For the text-containing cell, return its midpoint in [X, Y] coordinate format. 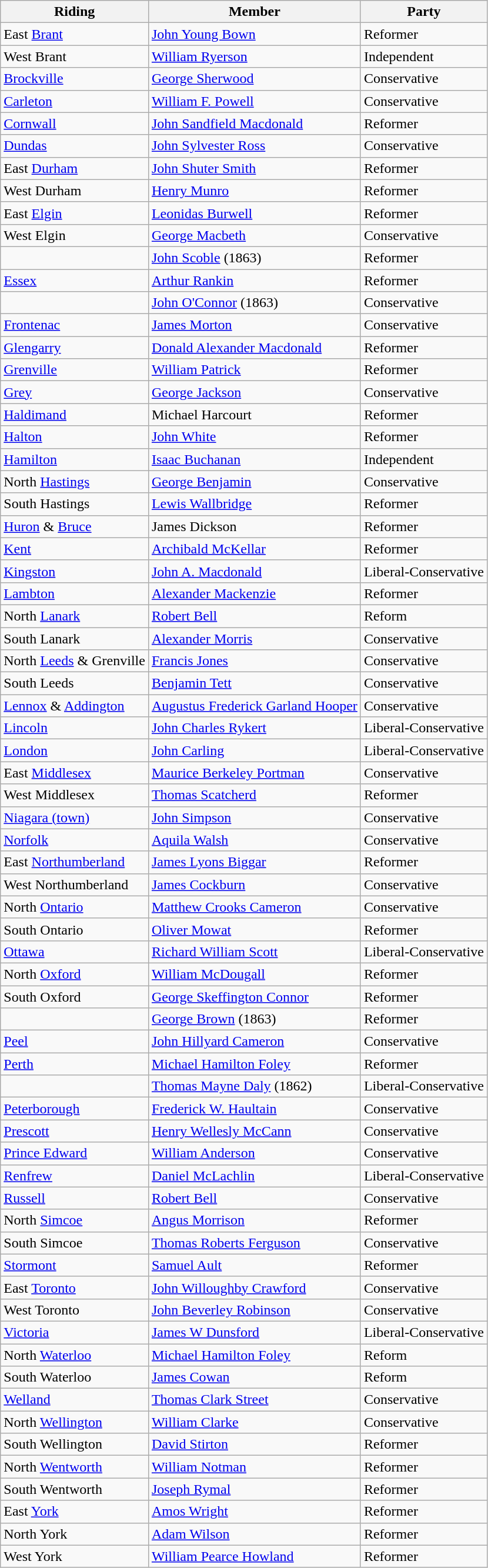
Riding [75, 12]
Lambton [75, 593]
Carleton [75, 101]
George Sherwood [254, 79]
William Notman [254, 1467]
Haldimand [75, 415]
West Toronto [75, 1310]
George Jackson [254, 392]
South Simcoe [75, 1243]
John A. Macdonald [254, 571]
George Macbeth [254, 235]
West York [75, 1556]
North Oxford [75, 974]
Frederick W. Haultain [254, 1109]
Daniel McLachlin [254, 1176]
Aquila Walsh [254, 840]
Welland [75, 1400]
South Waterloo [75, 1377]
Thomas Clark Street [254, 1400]
Essex [75, 281]
London [75, 750]
Victoria [75, 1332]
Benjamin Tett [254, 683]
William F. Powell [254, 101]
Henry Munro [254, 191]
South Ontario [75, 929]
Grenville [75, 370]
Amos Wright [254, 1512]
East Durham [75, 168]
John Sandfield Macdonald [254, 124]
South Wentworth [75, 1489]
William Pearce Howland [254, 1556]
South Wellington [75, 1444]
Richard William Scott [254, 952]
North Wellington [75, 1422]
Huron & Bruce [75, 526]
Samuel Ault [254, 1265]
South Oxford [75, 997]
Peterborough [75, 1109]
Thomas Roberts Ferguson [254, 1243]
John Carling [254, 750]
West Durham [75, 191]
John O'Connor (1863) [254, 303]
Prescott [75, 1131]
William Ryerson [254, 56]
Cornwall [75, 124]
South Leeds [75, 683]
Halton [75, 437]
John Beverley Robinson [254, 1310]
Angus Morrison [254, 1220]
John White [254, 437]
George Brown (1863) [254, 1019]
Member [254, 12]
East York [75, 1512]
Norfolk [75, 840]
Hamilton [75, 459]
Thomas Mayne Daly (1862) [254, 1086]
Augustus Frederick Garland Hooper [254, 706]
Kent [75, 549]
North Waterloo [75, 1355]
Isaac Buchanan [254, 459]
John Sylvester Ross [254, 146]
North Wentworth [75, 1467]
Alexander Morris [254, 638]
West Middlesex [75, 795]
East Toronto [75, 1287]
David Stirton [254, 1444]
Donald Alexander Macdonald [254, 348]
North Leeds & Grenville [75, 661]
Matthew Crooks Cameron [254, 907]
East Middlesex [75, 773]
James Dickson [254, 526]
South Lanark [75, 638]
Peel [75, 1042]
West Elgin [75, 235]
North Hastings [75, 482]
Arthur Rankin [254, 281]
Niagara (town) [75, 818]
West Brant [75, 56]
Kingston [75, 571]
South Hastings [75, 504]
George Skeffington Connor [254, 997]
Prince Edward [75, 1153]
John Hillyard Cameron [254, 1042]
Dundas [75, 146]
Oliver Mowat [254, 929]
Michael Harcourt [254, 415]
Maurice Berkeley Portman [254, 773]
East Elgin [75, 213]
Thomas Scatcherd [254, 795]
Russell [75, 1198]
Lennox & Addington [75, 706]
Ottawa [75, 952]
Grey [75, 392]
James Cowan [254, 1377]
Henry Wellesly McCann [254, 1131]
Renfrew [75, 1176]
Alexander Mackenzie [254, 593]
George Benjamin [254, 482]
East Northumberland [75, 862]
Glengarry [75, 348]
Archibald McKellar [254, 549]
North Lanark [75, 616]
East Brant [75, 34]
Frontenac [75, 325]
Francis Jones [254, 661]
John Simpson [254, 818]
John Scoble (1863) [254, 258]
West Northumberland [75, 885]
John Willoughby Crawford [254, 1287]
Adam Wilson [254, 1534]
James Morton [254, 325]
James Cockburn [254, 885]
William McDougall [254, 974]
Leonidas Burwell [254, 213]
Lincoln [75, 728]
John Shuter Smith [254, 168]
John Charles Rykert [254, 728]
William Patrick [254, 370]
North Simcoe [75, 1220]
William Clarke [254, 1422]
Stormont [75, 1265]
William Anderson [254, 1153]
Lewis Wallbridge [254, 504]
James W Dunsford [254, 1332]
Brockville [75, 79]
John Young Bown [254, 34]
Perth [75, 1064]
Joseph Rymal [254, 1489]
North York [75, 1534]
Party [423, 12]
James Lyons Biggar [254, 862]
North Ontario [75, 907]
